Output the (X, Y) coordinate of the center of the cell containing the given text.  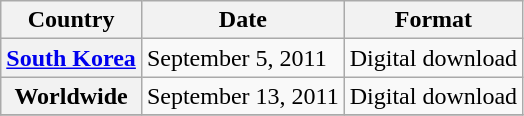
Worldwide (72, 96)
Country (72, 20)
September 5, 2011 (242, 58)
September 13, 2011 (242, 96)
Date (242, 20)
South Korea (72, 58)
Format (433, 20)
